Find where the given text appears and provide that cell's center as [x, y] coordinate. 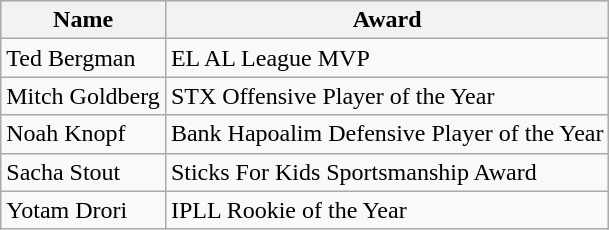
Yotam Drori [84, 210]
STX Offensive Player of the Year [387, 96]
Mitch Goldberg [84, 96]
Award [387, 20]
Ted Bergman [84, 58]
IPLL Rookie of the Year [387, 210]
Name [84, 20]
EL AL League MVP [387, 58]
Sacha Stout [84, 172]
Noah Knopf [84, 134]
Bank Hapoalim Defensive Player of the Year [387, 134]
Sticks For Kids Sportsmanship Award [387, 172]
